Locate the cell with the specified text and output its [x, y] center coordinate. 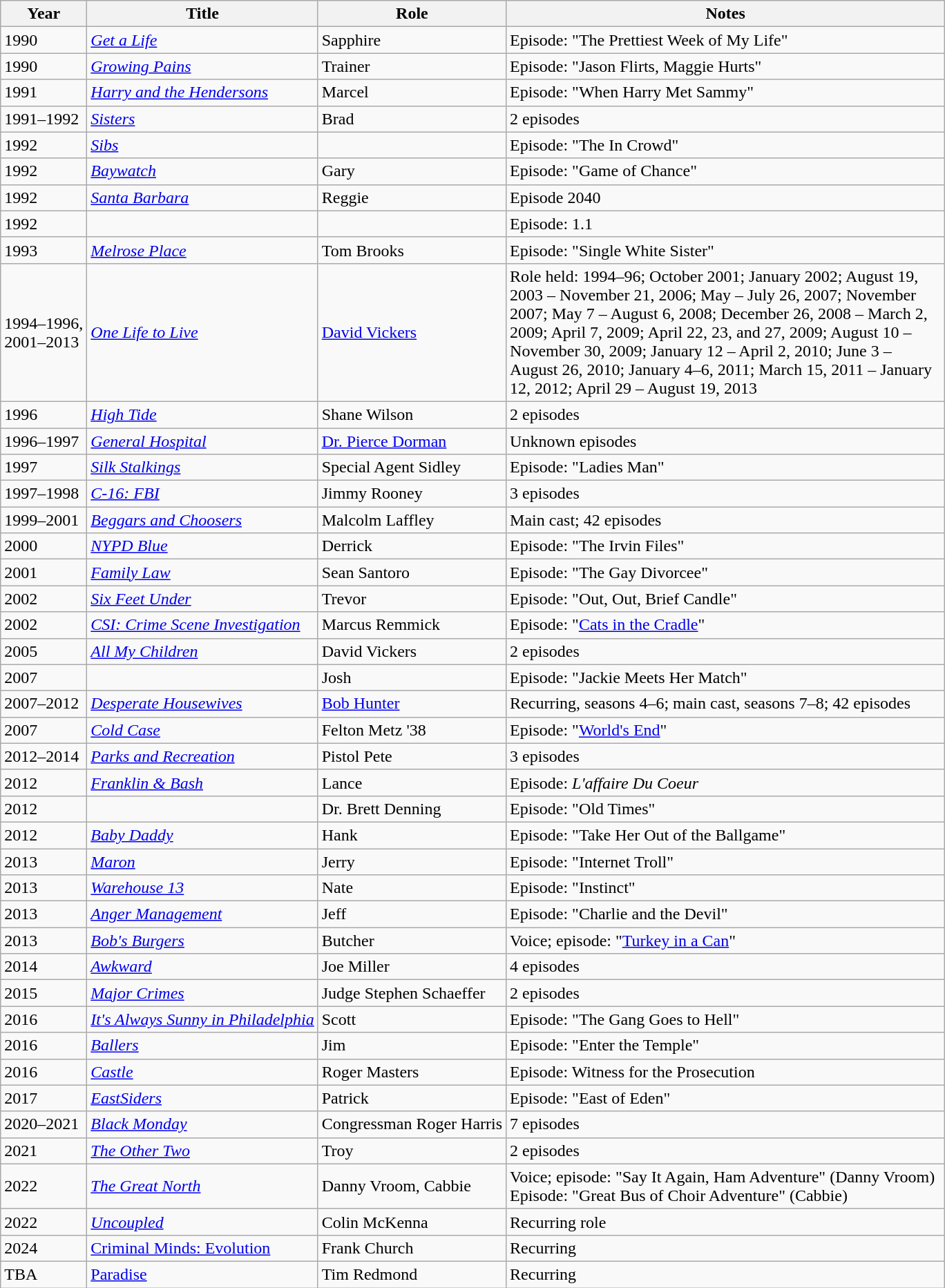
Nate [412, 888]
All My Children [202, 651]
Jimmy Rooney [412, 494]
Reggie [412, 198]
The Other Two [202, 1151]
Pistol Pete [412, 756]
Special Agent Sidley [412, 468]
Silk Stalkings [202, 468]
Baywatch [202, 171]
Role [412, 14]
It's Always Sunny in Philadelphia [202, 1019]
2000 [44, 546]
Episode: Witness for the Prosecution [725, 1072]
Main cast; 42 episodes [725, 520]
Title [202, 14]
General Hospital [202, 441]
Josh [412, 677]
Derrick [412, 546]
Get a Life [202, 40]
Castle [202, 1072]
Colin McKenna [412, 1222]
Sibs [202, 145]
Black Monday [202, 1124]
Episode: "Ladies Man" [725, 468]
NYPD Blue [202, 546]
Episode: "The Gang Goes to Hell" [725, 1019]
Maron [202, 861]
Major Crimes [202, 993]
Sapphire [412, 40]
Family Law [202, 573]
2015 [44, 993]
Episode: "The Prettiest Week of My Life" [725, 40]
Judge Stephen Schaeffer [412, 993]
Episode: "Out, Out, Brief Candle" [725, 599]
Episode: "The Irvin Files" [725, 546]
1999–2001 [44, 520]
Year [44, 14]
One Life to Live [202, 332]
1997–1998 [44, 494]
Frank Church [412, 1248]
Troy [412, 1151]
Episode: "Instinct" [725, 888]
Voice; episode: "Say It Again, Ham Adventure" (Danny Vroom) Episode: "Great Bus of Choir Adventure" (Cabbie) [725, 1186]
Episode: "Game of Chance" [725, 171]
Malcolm Laffley [412, 520]
Felton Metz '38 [412, 730]
Scott [412, 1019]
Franklin & Bash [202, 782]
Lance [412, 782]
Trevor [412, 599]
Unknown episodes [725, 441]
2012–2014 [44, 756]
Congressman Roger Harris [412, 1124]
High Tide [202, 414]
2007–2012 [44, 704]
Tim Redmond [412, 1274]
Bob Hunter [412, 704]
Six Feet Under [202, 599]
Episode: "Jason Flirts, Maggie Hurts" [725, 66]
Voice; episode: "Turkey in a Can" [725, 941]
1996–1997 [44, 441]
Ballers [202, 1046]
Episode: "Take Her Out of the Ballgame" [725, 835]
Roger Masters [412, 1072]
2014 [44, 967]
2005 [44, 651]
Recurring, seasons 4–6; main cast, seasons 7–8; 42 episodes [725, 704]
Brad [412, 119]
Desperate Housewives [202, 704]
Episode: "East of Eden" [725, 1098]
Trainer [412, 66]
CSI: Crime Scene Investigation [202, 625]
Sean Santoro [412, 573]
Notes [725, 14]
Dr. Pierce Dorman [412, 441]
Episode: "Single White Sister" [725, 250]
Parks and Recreation [202, 756]
Criminal Minds: Evolution [202, 1248]
The Great North [202, 1186]
Episode 2040 [725, 198]
Jerry [412, 861]
4 episodes [725, 967]
Patrick [412, 1098]
1993 [44, 250]
Episode: "Old Times" [725, 809]
7 episodes [725, 1124]
Episode: "World's End" [725, 730]
Harry and the Hendersons [202, 93]
2021 [44, 1151]
Marcel [412, 93]
1996 [44, 414]
Episode: "The Gay Divorcee" [725, 573]
Episode: "Cats in the Cradle" [725, 625]
Episode: 1.1 [725, 224]
C-16: FBI [202, 494]
Hank [412, 835]
Santa Barbara [202, 198]
Beggars and Choosers [202, 520]
Episode: "When Harry Met Sammy" [725, 93]
Warehouse 13 [202, 888]
Uncoupled [202, 1222]
Bob's Burgers [202, 941]
2017 [44, 1098]
Awkward [202, 967]
Baby Daddy [202, 835]
Jim [412, 1046]
1991–1992 [44, 119]
Jeff [412, 914]
EastSiders [202, 1098]
Cold Case [202, 730]
Shane Wilson [412, 414]
Danny Vroom, Cabbie [412, 1186]
Episode: "Charlie and the Devil" [725, 914]
Joe Miller [412, 967]
Tom Brooks [412, 250]
Recurring role [725, 1222]
Episode: "Jackie Meets Her Match" [725, 677]
Marcus Remmick [412, 625]
Episode: "Enter the Temple" [725, 1046]
1997 [44, 468]
Butcher [412, 941]
Paradise [202, 1274]
Episode: "Internet Troll" [725, 861]
2020–2021 [44, 1124]
Anger Management [202, 914]
TBA [44, 1274]
Episode: "The In Crowd" [725, 145]
Sisters [202, 119]
2001 [44, 573]
Dr. Brett Denning [412, 809]
2024 [44, 1248]
1994–1996,2001–2013 [44, 332]
Gary [412, 171]
Melrose Place [202, 250]
Episode: L'affaire Du Coeur [725, 782]
1991 [44, 93]
Growing Pains [202, 66]
